For the text-containing cell, return its midpoint in [x, y] coordinate format. 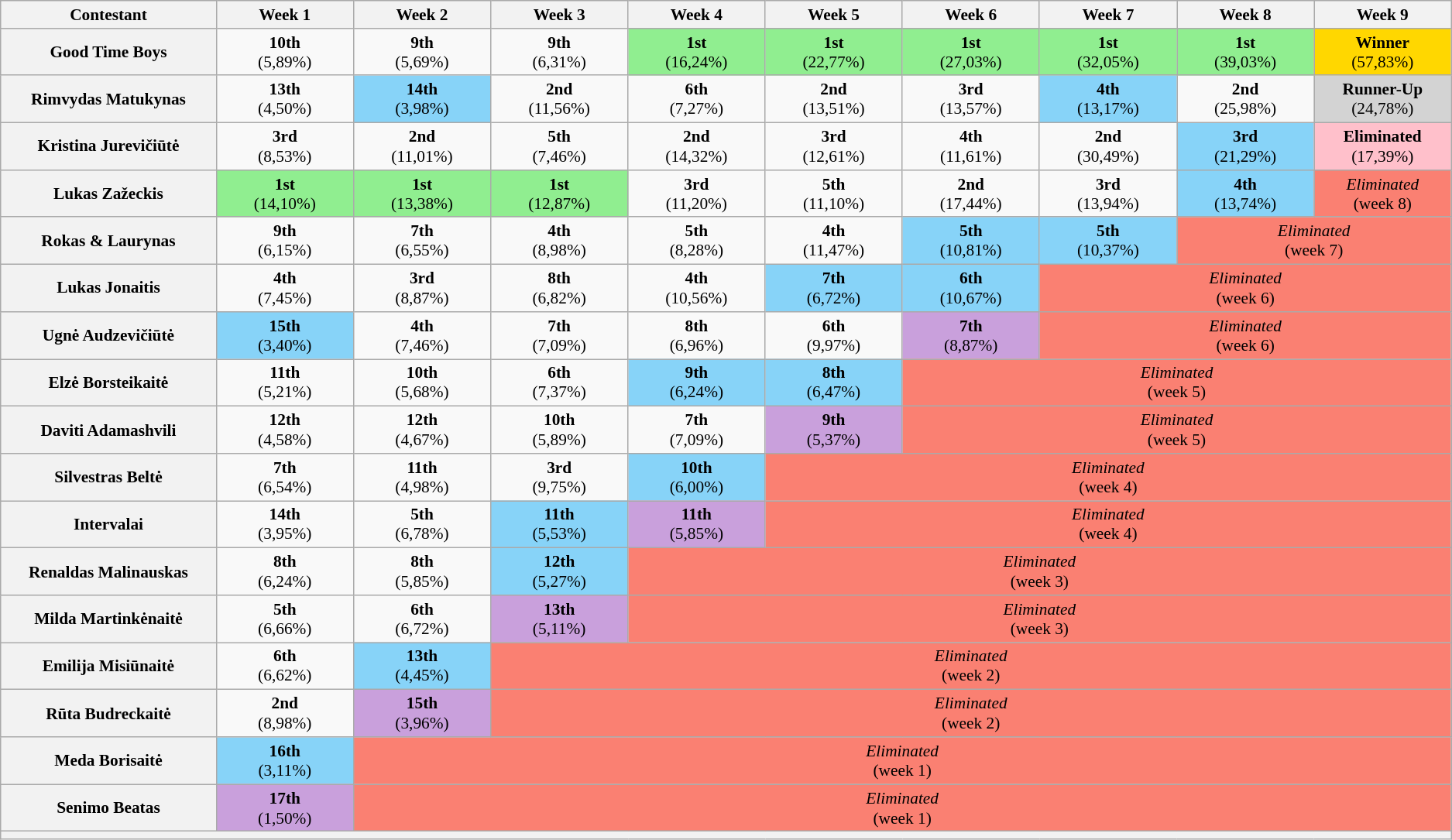
4th (13,74%) [1245, 194]
Winner (57,83%) [1383, 53]
13th (4,50%) [285, 99]
Lukas Jonaitis [108, 288]
Week 9 [1383, 15]
11th (4,98%) [421, 477]
Eliminated (17,39%) [1383, 147]
Milda Martinkėnaitė [108, 619]
Rūta Budreckaitė [108, 714]
Emilija Misiūnaitė [108, 666]
Eliminated(week 7) [1314, 242]
1st (32,05%) [1107, 53]
5th (11,10%) [833, 194]
4th (11,61%) [971, 147]
3rd (13,57%) [971, 99]
4th (8,98%) [559, 242]
8th (6,82%) [559, 288]
Eliminated(week 8) [1383, 194]
2nd (13,51%) [833, 99]
Rimvydas Matukynas [108, 99]
2nd (11,01%) [421, 147]
9th (6,15%) [285, 242]
3rd (11,20%) [697, 194]
Ugnė Audzevičiūtė [108, 336]
1st (14,10%) [285, 194]
7th (6,72%) [833, 288]
7th (6,54%) [285, 477]
Intervalai [108, 525]
3rd (9,75%) [559, 477]
1st (39,03%) [1245, 53]
Senimo Beatas [108, 808]
Meda Borisaitė [108, 760]
2nd (17,44%) [971, 194]
Kristina Jurevičiūtė [108, 147]
6th (7,37%) [559, 382]
Week 5 [833, 15]
8th (6,24%) [285, 571]
6th (10,67%) [971, 288]
13th (4,45%) [421, 666]
8th (6,47%) [833, 382]
1st (13,38%) [421, 194]
14th (3,95%) [285, 525]
8th (5,85%) [421, 571]
5th (10,81%) [971, 242]
Week 6 [971, 15]
15th (3,96%) [421, 714]
Week 8 [1245, 15]
3rd (8,53%) [285, 147]
12th (4,67%) [421, 430]
5th (7,46%) [559, 147]
9th (5,37%) [833, 430]
7th (8,87%) [971, 336]
10th (5,68%) [421, 382]
11th (5,21%) [285, 382]
9th (5,69%) [421, 53]
Rokas & Laurynas [108, 242]
Week 3 [559, 15]
15th (3,40%) [285, 336]
8th (6,96%) [697, 336]
12th (4,58%) [285, 430]
Week 2 [421, 15]
Week 1 [285, 15]
4th (7,45%) [285, 288]
2nd (11,56%) [559, 99]
Week 7 [1107, 15]
4th (10,56%) [697, 288]
1st (27,03%) [971, 53]
2nd (8,98%) [285, 714]
11th (5,85%) [697, 525]
12th (5,27%) [559, 571]
3rd (8,87%) [421, 288]
Week 4 [697, 15]
5th (10,37%) [1107, 242]
Runner-Up (24,78%) [1383, 99]
13th (5,11%) [559, 619]
2nd (14,32%) [697, 147]
2nd (30,49%) [1107, 147]
1st (12,87%) [559, 194]
1st (22,77%) [833, 53]
Good Time Boys [108, 53]
9th (6,31%) [559, 53]
5th (6,66%) [285, 619]
Lukas Zažeckis [108, 194]
1st (16,24%) [697, 53]
6th (9,97%) [833, 336]
11th (5,53%) [559, 525]
6th (7,27%) [697, 99]
3rd (13,94%) [1107, 194]
2nd (25,98%) [1245, 99]
Elzė Borsteikaitė [108, 382]
16th (3,11%) [285, 760]
14th (3,98%) [421, 99]
5th (6,78%) [421, 525]
9th (6,24%) [697, 382]
6th (6,72%) [421, 619]
6th (6,62%) [285, 666]
3rd (12,61%) [833, 147]
5th (8,28%) [697, 242]
17th (1,50%) [285, 808]
Renaldas Malinauskas [108, 571]
10th (6,00%) [697, 477]
Silvestras Beltė [108, 477]
4th (7,46%) [421, 336]
Daviti Adamashvili [108, 430]
7th (6,55%) [421, 242]
3rd (21,29%) [1245, 147]
4th (13,17%) [1107, 99]
4th (11,47%) [833, 242]
Contestant [108, 15]
